Locate the cell with the specified text and output its [X, Y] center coordinate. 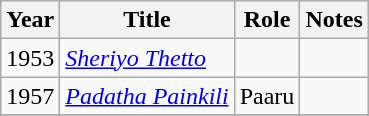
Title [147, 20]
Role [267, 20]
Paaru [267, 96]
1953 [30, 58]
1957 [30, 96]
Sheriyo Thetto [147, 58]
Year [30, 20]
Notes [334, 20]
Padatha Painkili [147, 96]
